For the text-containing cell, return its midpoint in (X, Y) coordinate format. 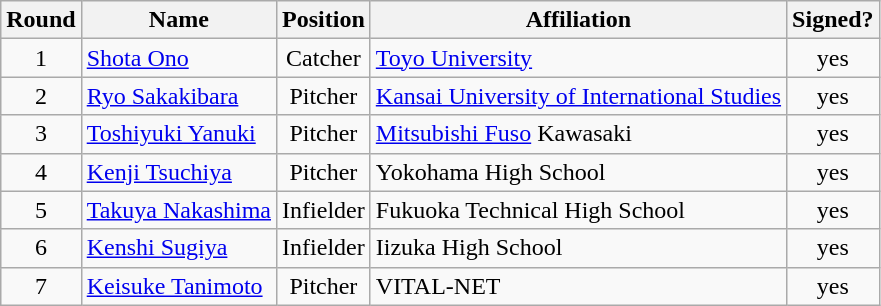
6 (41, 248)
3 (41, 134)
VITAL-NET (578, 286)
Kenji Tsuchiya (178, 172)
Kansai University of International Studies (578, 96)
Takuya Nakashima (178, 210)
Signed? (833, 20)
1 (41, 58)
Toshiyuki Yanuki (178, 134)
7 (41, 286)
5 (41, 210)
4 (41, 172)
Mitsubishi Fuso Kawasaki (578, 134)
Round (41, 20)
Name (178, 20)
2 (41, 96)
Kenshi Sugiya (178, 248)
Ryo Sakakibara (178, 96)
Position (324, 20)
Iizuka High School (578, 248)
Affiliation (578, 20)
Shota Ono (178, 58)
Toyo University (578, 58)
Catcher (324, 58)
Fukuoka Technical High School (578, 210)
Yokohama High School (578, 172)
Keisuke Tanimoto (178, 286)
